Locate the cell with the specified text and output its (X, Y) center coordinate. 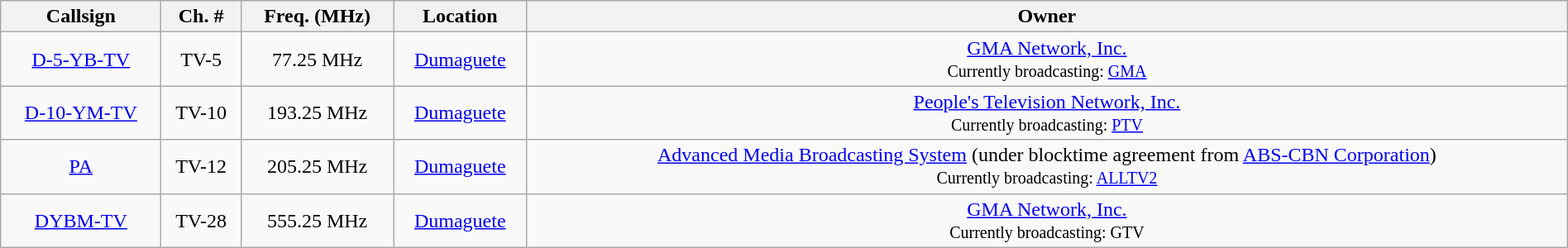
193.25 MHz (318, 112)
Callsign (81, 17)
DYBM-TV (81, 220)
Owner (1047, 17)
Location (460, 17)
PA (81, 167)
D-10-YM-TV (81, 112)
TV-12 (201, 167)
Freq. (MHz) (318, 17)
555.25 MHz (318, 220)
TV-5 (201, 60)
Ch. # (201, 17)
People's Television Network, Inc.Currently broadcasting: PTV (1047, 112)
D-5-YB-TV (81, 60)
GMA Network, Inc.Currently broadcasting: GTV (1047, 220)
GMA Network, Inc.Currently broadcasting: GMA (1047, 60)
77.25 MHz (318, 60)
TV-28 (201, 220)
TV-10 (201, 112)
205.25 MHz (318, 167)
Advanced Media Broadcasting System (under blocktime agreement from ABS-CBN Corporation)Currently broadcasting: ALLTV2 (1047, 167)
